Find where the given text appears and provide that cell's center as [X, Y] coordinate. 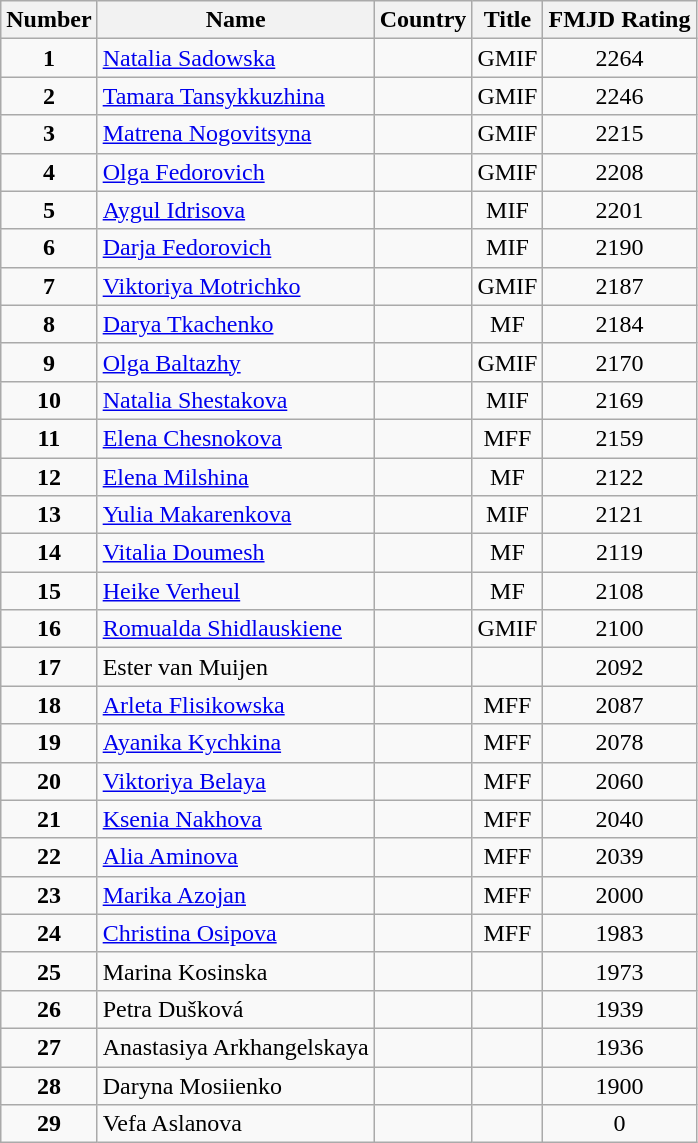
2122 [620, 477]
Number [49, 20]
0 [620, 1124]
Tamara Tansykkuzhina [236, 96]
11 [49, 438]
2215 [620, 134]
Country [423, 20]
28 [49, 1085]
2187 [620, 286]
2100 [620, 629]
22 [49, 857]
2159 [620, 438]
9 [49, 362]
23 [49, 895]
13 [49, 515]
Christina Osipova [236, 933]
FMJD Rating [620, 20]
1973 [620, 971]
12 [49, 477]
2078 [620, 743]
Vitalia Doumesh [236, 553]
2170 [620, 362]
Yulia Makarenkova [236, 515]
Natalia Shestakova [236, 400]
Darya Tkachenko [236, 324]
Title [508, 20]
Marina Kosinska [236, 971]
Anastasiya Arkhangelskaya [236, 1047]
2184 [620, 324]
29 [49, 1124]
Name [236, 20]
Aygul Idrisova [236, 210]
6 [49, 248]
19 [49, 743]
14 [49, 553]
2119 [620, 553]
Marika Azojan [236, 895]
2264 [620, 58]
5 [49, 210]
18 [49, 705]
4 [49, 172]
2 [49, 96]
2208 [620, 172]
Ksenia Nakhova [236, 819]
2121 [620, 515]
2201 [620, 210]
Alia Aminova [236, 857]
10 [49, 400]
Viktoriya Motrichko [236, 286]
15 [49, 591]
Ester van Muijen [236, 667]
2169 [620, 400]
2040 [620, 819]
Arleta Flisikowska [236, 705]
1939 [620, 1009]
27 [49, 1047]
1 [49, 58]
20 [49, 781]
8 [49, 324]
Elena Milshina [236, 477]
21 [49, 819]
1936 [620, 1047]
3 [49, 134]
17 [49, 667]
2000 [620, 895]
1900 [620, 1085]
2092 [620, 667]
25 [49, 971]
Olga Baltazhy [236, 362]
Natalia Sadowska [236, 58]
2039 [620, 857]
Heike Verheul [236, 591]
16 [49, 629]
Romualda Shidlauskiene [236, 629]
Viktoriya Belaya [236, 781]
Daryna Mosiienko [236, 1085]
Petra Dušková [236, 1009]
Ayanika Kychkina [236, 743]
2246 [620, 96]
Matrena Nogovitsyna [236, 134]
2190 [620, 248]
2087 [620, 705]
Vefa Aslanova [236, 1124]
1983 [620, 933]
24 [49, 933]
2060 [620, 781]
26 [49, 1009]
Olga Fedorovich [236, 172]
2108 [620, 591]
Darja Fedorovich [236, 248]
Elena Chesnokova [236, 438]
7 [49, 286]
